Identify which cell holds the provided text, then report its (X, Y) central coordinate. 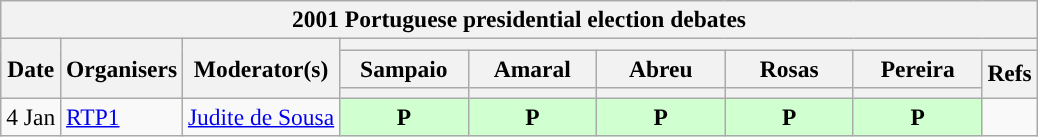
Abreu (661, 68)
Moderator(s) (260, 68)
Organisers (122, 68)
RTP1 (122, 117)
Date (31, 68)
Sampaio (404, 68)
Refs (1010, 74)
Judite de Sousa (260, 117)
2001 Portuguese presidential election debates (519, 19)
Pereira (917, 68)
4 Jan (31, 117)
Amaral (532, 68)
Rosas (789, 68)
